Identify which cell holds the provided text, then report its (x, y) central coordinate. 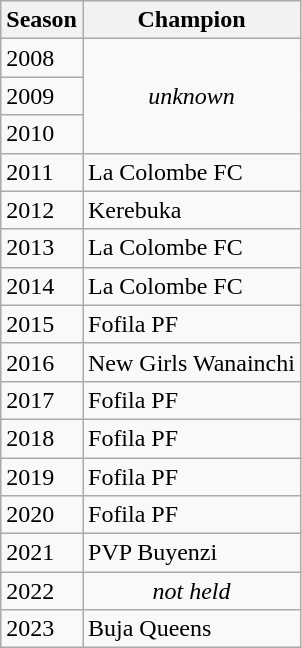
2022 (42, 591)
2009 (42, 96)
2016 (42, 362)
2014 (42, 286)
2018 (42, 438)
2011 (42, 172)
2019 (42, 477)
unknown (191, 96)
PVP Buyenzi (191, 553)
2008 (42, 58)
2012 (42, 210)
Buja Queens (191, 629)
Season (42, 20)
2017 (42, 400)
not held (191, 591)
Champion (191, 20)
2013 (42, 248)
2020 (42, 515)
New Girls Wanainchi (191, 362)
Kerebuka (191, 210)
2015 (42, 324)
2021 (42, 553)
2010 (42, 134)
2023 (42, 629)
